Pinpoint the cell where the given text exists, returning its [X, Y] midpoint coordinate. 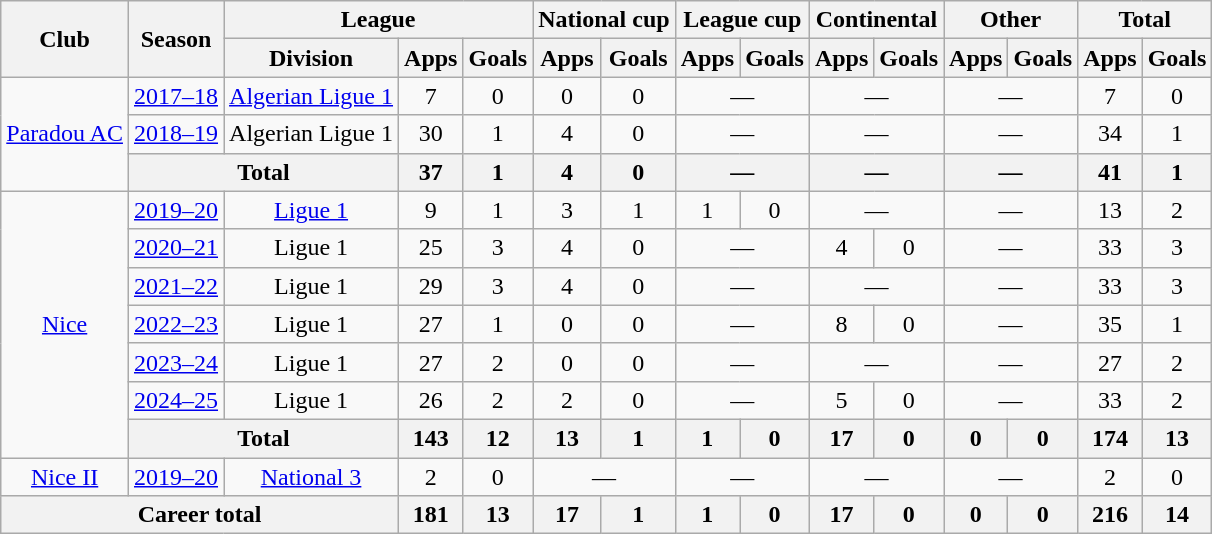
League cup [742, 20]
Season [176, 39]
12 [498, 438]
2018–19 [176, 134]
Nice [65, 324]
2023–24 [176, 362]
181 [431, 515]
Continental [876, 20]
14 [1177, 515]
Club [65, 39]
9 [431, 210]
2021–22 [176, 286]
2017–18 [176, 96]
8 [841, 324]
5 [841, 400]
Division [312, 58]
National 3 [312, 477]
Nice II [65, 477]
41 [1110, 172]
2020–21 [176, 248]
25 [431, 248]
29 [431, 286]
35 [1110, 324]
2022–23 [176, 324]
37 [431, 172]
Paradou AC [65, 134]
26 [431, 400]
National cup [604, 20]
143 [431, 438]
League [378, 20]
Other [1011, 20]
30 [431, 134]
Career total [200, 515]
34 [1110, 134]
216 [1110, 515]
2024–25 [176, 400]
174 [1110, 438]
